Determine the (x, y) coordinate at the center of the cell enclosing the given text.  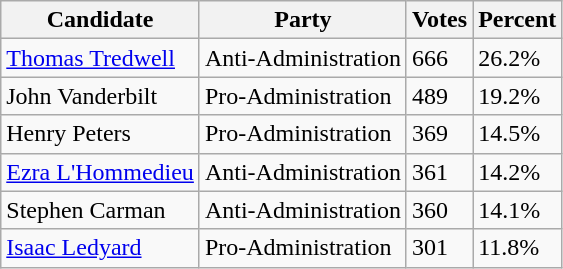
Candidate (100, 20)
Party (302, 20)
26.2% (518, 58)
489 (439, 96)
John Vanderbilt (100, 96)
Stephen Carman (100, 210)
Henry Peters (100, 134)
14.1% (518, 210)
361 (439, 172)
Ezra L'Hommedieu (100, 172)
360 (439, 210)
Thomas Tredwell (100, 58)
369 (439, 134)
14.2% (518, 172)
14.5% (518, 134)
Percent (518, 20)
666 (439, 58)
301 (439, 248)
Votes (439, 20)
19.2% (518, 96)
11.8% (518, 248)
Isaac Ledyard (100, 248)
